Determine the [X, Y] coordinate at the center of the cell enclosing the given text.  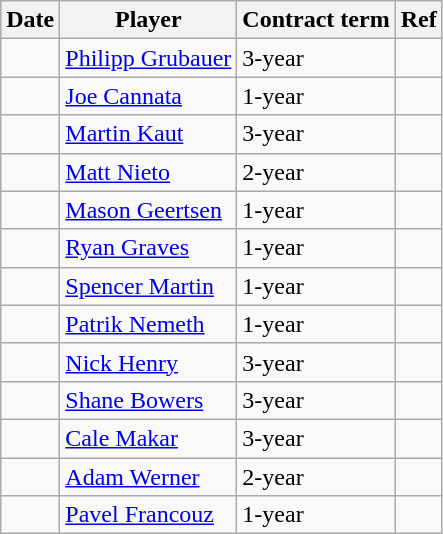
Ref [418, 20]
Joe Cannata [148, 96]
Player [148, 20]
Philipp Grubauer [148, 58]
Cale Makar [148, 438]
Ryan Graves [148, 248]
Patrik Nemeth [148, 324]
Date [30, 20]
Nick Henry [148, 362]
Spencer Martin [148, 286]
Pavel Francouz [148, 515]
Martin Kaut [148, 134]
Shane Bowers [148, 400]
Matt Nieto [148, 172]
Contract term [316, 20]
Adam Werner [148, 477]
Mason Geertsen [148, 210]
